For the text-containing cell, return its midpoint in (X, Y) coordinate format. 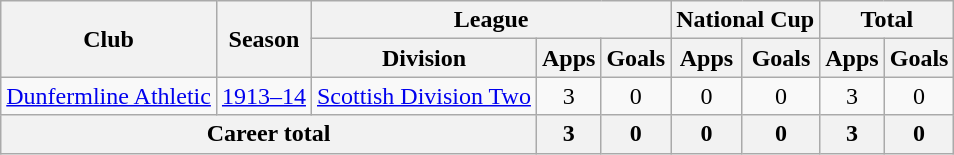
Dunfermline Athletic (109, 96)
Season (264, 39)
Career total (269, 134)
Scottish Division Two (424, 96)
National Cup (746, 20)
Club (109, 39)
Total (887, 20)
1913–14 (264, 96)
League (490, 20)
Division (424, 58)
